Identify which cell holds the provided text, then report its (x, y) central coordinate. 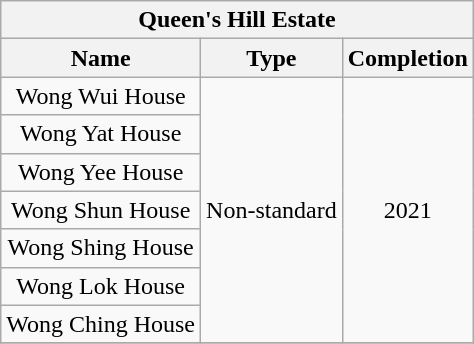
Wong Shun House (101, 210)
Non-standard (272, 210)
Type (272, 58)
Wong Ching House (101, 324)
Name (101, 58)
2021 (408, 210)
Wong Yee House (101, 172)
Queen's Hill Estate (238, 20)
Completion (408, 58)
Wong Wui House (101, 96)
Wong Yat House (101, 134)
Wong Lok House (101, 286)
Wong Shing House (101, 248)
